Capture the cell that displays the provided text and extract its (X, Y) central coordinate. 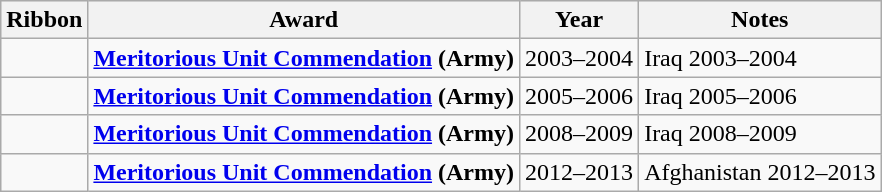
Iraq 2005–2006 (760, 96)
Iraq 2008–2009 (760, 134)
Award (304, 20)
2008–2009 (580, 134)
Ribbon (44, 20)
2003–2004 (580, 58)
2005–2006 (580, 96)
Iraq 2003–2004 (760, 58)
2012–2013 (580, 172)
Notes (760, 20)
Afghanistan 2012–2013 (760, 172)
Year (580, 20)
